Determine the (x, y) coordinate at the center of the cell enclosing the given text.  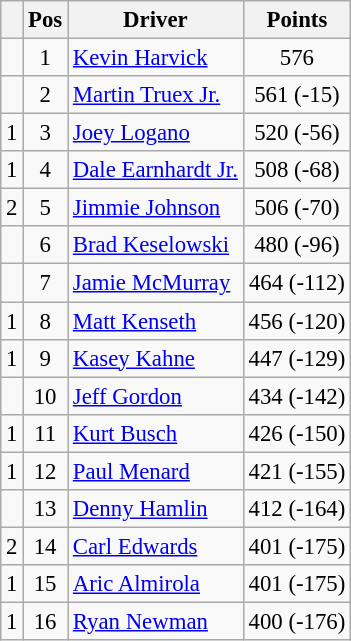
Driver (156, 20)
4 (46, 170)
12 (46, 471)
520 (-56) (296, 133)
480 (-96) (296, 245)
Jamie McMurray (156, 283)
Ryan Newman (156, 621)
5 (46, 208)
Points (296, 20)
Kasey Kahne (156, 358)
456 (-120) (296, 321)
421 (-155) (296, 471)
Denny Hamlin (156, 509)
16 (46, 621)
576 (296, 58)
8 (46, 321)
7 (46, 283)
14 (46, 546)
Kevin Harvick (156, 58)
464 (-112) (296, 283)
11 (46, 433)
Dale Earnhardt Jr. (156, 170)
561 (-15) (296, 95)
Kurt Busch (156, 433)
3 (46, 133)
Jeff Gordon (156, 396)
506 (-70) (296, 208)
Joey Logano (156, 133)
9 (46, 358)
6 (46, 245)
Brad Keselowski (156, 245)
426 (-150) (296, 433)
13 (46, 509)
Matt Kenseth (156, 321)
Paul Menard (156, 471)
508 (-68) (296, 170)
15 (46, 584)
447 (-129) (296, 358)
400 (-176) (296, 621)
Martin Truex Jr. (156, 95)
10 (46, 396)
412 (-164) (296, 509)
Carl Edwards (156, 546)
Aric Almirola (156, 584)
434 (-142) (296, 396)
Pos (46, 20)
Jimmie Johnson (156, 208)
